Find where the given text appears and provide that cell's center as [X, Y] coordinate. 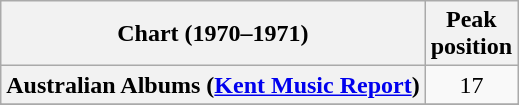
Australian Albums (Kent Music Report) [213, 85]
Peakposition [471, 34]
17 [471, 85]
Chart (1970–1971) [213, 34]
